Capture the cell that displays the provided text and extract its (X, Y) central coordinate. 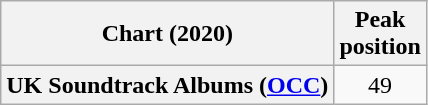
Chart (2020) (168, 34)
UK Soundtrack Albums (OCC) (168, 85)
49 (380, 85)
Peakposition (380, 34)
